Identify which cell holds the provided text, then report its (x, y) central coordinate. 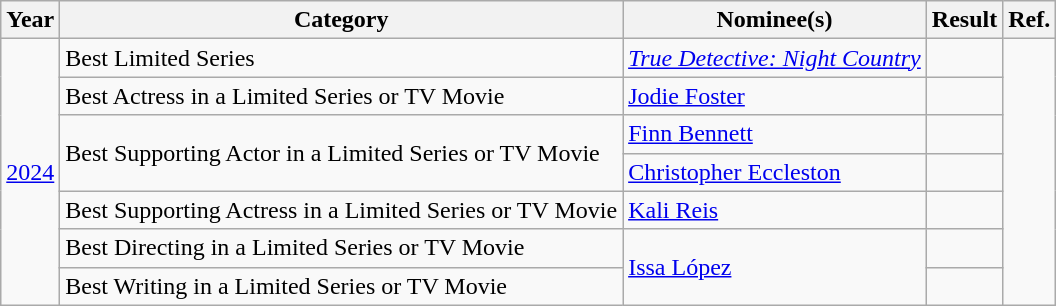
Best Supporting Actress in a Limited Series or TV Movie (342, 210)
Best Actress in a Limited Series or TV Movie (342, 96)
Best Supporting Actor in a Limited Series or TV Movie (342, 153)
Year (30, 20)
Jodie Foster (775, 96)
Result (964, 20)
2024 (30, 172)
True Detective: Night Country (775, 58)
Best Limited Series (342, 58)
Nominee(s) (775, 20)
Kali Reis (775, 210)
Ref. (1030, 20)
Issa López (775, 267)
Christopher Eccleston (775, 172)
Best Directing in a Limited Series or TV Movie (342, 248)
Best Writing in a Limited Series or TV Movie (342, 286)
Finn Bennett (775, 134)
Category (342, 20)
